Return (X, Y) of the center of cell containing provided text 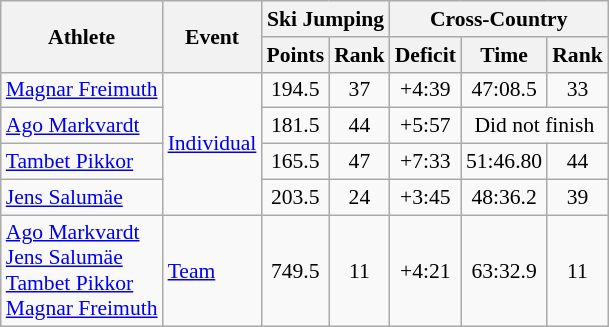
48:36.2 (504, 197)
Time (504, 55)
47:08.5 (504, 90)
Did not finish (534, 126)
Team (212, 271)
+4:39 (426, 90)
39 (578, 197)
203.5 (295, 197)
37 (360, 90)
165.5 (295, 162)
63:32.9 (504, 271)
Magnar Freimuth (82, 90)
33 (578, 90)
194.5 (295, 90)
Tambet Pikkor (82, 162)
Ago Markvardt (82, 126)
181.5 (295, 126)
47 (360, 162)
51:46.80 (504, 162)
+4:21 (426, 271)
Individual (212, 143)
Points (295, 55)
+5:57 (426, 126)
Cross-Country (499, 19)
749.5 (295, 271)
Ago MarkvardtJens SalumäeTambet PikkorMagnar Freimuth (82, 271)
Ski Jumping (325, 19)
+7:33 (426, 162)
24 (360, 197)
Athlete (82, 36)
Jens Salumäe (82, 197)
+3:45 (426, 197)
Event (212, 36)
Deficit (426, 55)
